Return [x, y] of the center of cell containing provided text 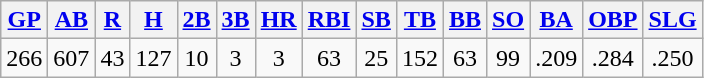
607 [72, 58]
127 [154, 58]
R [112, 20]
SLG [672, 20]
AB [72, 20]
2B [196, 20]
10 [196, 58]
266 [24, 58]
TB [420, 20]
.250 [672, 58]
BA [556, 20]
99 [508, 58]
SO [508, 20]
H [154, 20]
OBP [613, 20]
BB [464, 20]
152 [420, 58]
3B [236, 20]
43 [112, 58]
GP [24, 20]
RBI [329, 20]
25 [376, 58]
.284 [613, 58]
SB [376, 20]
.209 [556, 58]
HR [278, 20]
